From the cell containing the given text, extract its center point as (x, y) coordinate. 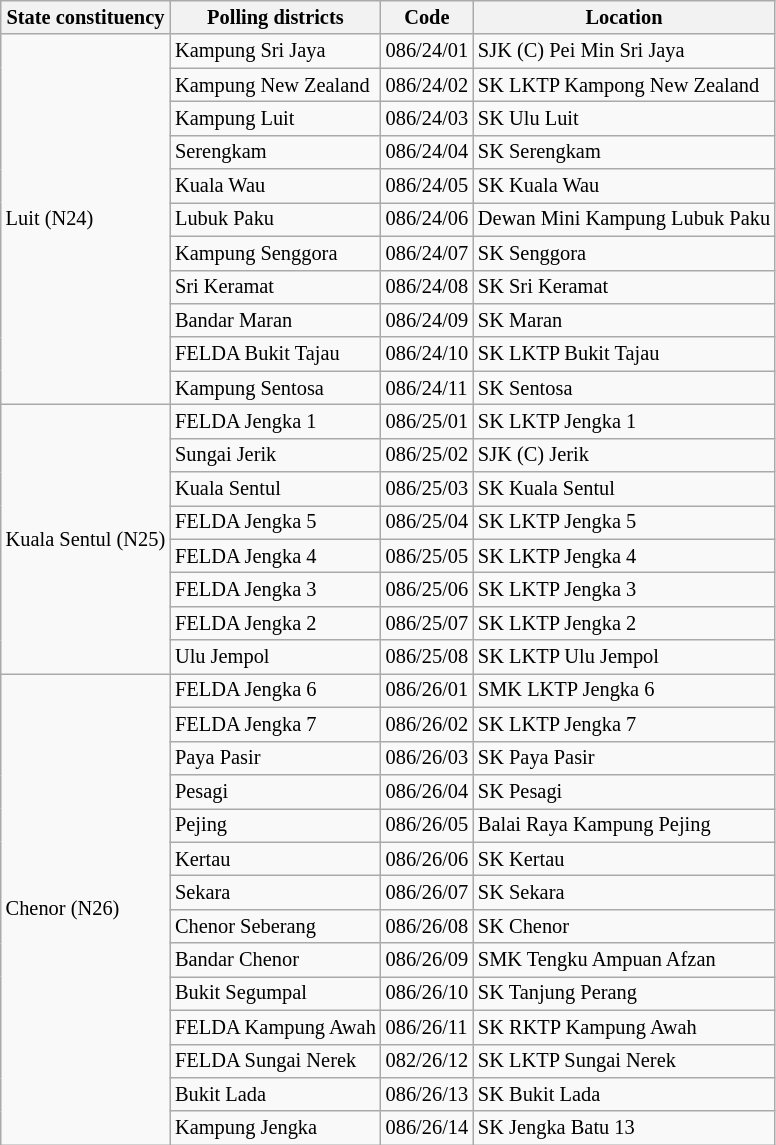
086/24/08 (427, 287)
SMK Tengku Ampuan Afzan (624, 960)
SK Jengka Batu 13 (624, 1128)
Kuala Sentul (N25) (86, 538)
State constituency (86, 17)
086/26/06 (427, 859)
086/25/04 (427, 522)
FELDA Jengka 4 (276, 556)
FELDA Jengka 7 (276, 724)
FELDA Jengka 3 (276, 589)
FELDA Sungai Nerek (276, 1061)
Kampung Sentosa (276, 388)
Polling districts (276, 17)
Sungai Jerik (276, 455)
SK Pesagi (624, 791)
Luit (N24) (86, 219)
Paya Pasir (276, 758)
SK Chenor (624, 926)
Location (624, 17)
FELDA Jengka 6 (276, 690)
086/24/11 (427, 388)
SK Maran (624, 320)
086/26/04 (427, 791)
Lubuk Paku (276, 219)
SK LKTP Jengka 2 (624, 623)
SK Sekara (624, 892)
086/26/11 (427, 1027)
FELDA Jengka 1 (276, 421)
086/24/09 (427, 320)
086/26/09 (427, 960)
Bukit Segumpal (276, 993)
SMK LKTP Jengka 6 (624, 690)
086/26/07 (427, 892)
SK Senggora (624, 253)
SK Kertau (624, 859)
SK RKTP Kampung Awah (624, 1027)
SK Bukit Lada (624, 1094)
086/25/02 (427, 455)
SK Paya Pasir (624, 758)
086/26/01 (427, 690)
086/24/05 (427, 186)
SJK (C) Jerik (624, 455)
086/24/04 (427, 152)
Kuala Sentul (276, 489)
SK Ulu Luit (624, 118)
086/26/05 (427, 825)
SK Sentosa (624, 388)
SK Kuala Sentul (624, 489)
086/24/03 (427, 118)
SJK (C) Pei Min Sri Jaya (624, 51)
SK LKTP Bukit Tajau (624, 354)
Chenor Seberang (276, 926)
086/25/08 (427, 657)
SK LKTP Kampong New Zealand (624, 85)
086/25/05 (427, 556)
Kampung Luit (276, 118)
FELDA Kampung Awah (276, 1027)
Dewan Mini Kampung Lubuk Paku (624, 219)
Kampung Senggora (276, 253)
086/26/13 (427, 1094)
086/24/10 (427, 354)
SK LKTP Jengka 5 (624, 522)
086/25/03 (427, 489)
SK Tanjung Perang (624, 993)
Bandar Chenor (276, 960)
Pejing (276, 825)
Kampung New Zealand (276, 85)
FELDA Jengka 2 (276, 623)
086/25/06 (427, 589)
Bukit Lada (276, 1094)
Sri Keramat (276, 287)
Balai Raya Kampung Pejing (624, 825)
Kampung Sri Jaya (276, 51)
Pesagi (276, 791)
086/26/14 (427, 1128)
Code (427, 17)
Serengkam (276, 152)
086/26/02 (427, 724)
Kuala Wau (276, 186)
SK LKTP Jengka 3 (624, 589)
Sekara (276, 892)
086/26/03 (427, 758)
Chenor (N26) (86, 908)
Ulu Jempol (276, 657)
SK Sri Keramat (624, 287)
086/24/07 (427, 253)
086/25/01 (427, 421)
Kertau (276, 859)
086/26/10 (427, 993)
FELDA Jengka 5 (276, 522)
SK LKTP Jengka 4 (624, 556)
SK LKTP Jengka 7 (624, 724)
086/24/01 (427, 51)
SK Serengkam (624, 152)
086/24/02 (427, 85)
086/24/06 (427, 219)
086/26/08 (427, 926)
Bandar Maran (276, 320)
SK LKTP Ulu Jempol (624, 657)
SK Kuala Wau (624, 186)
SK LKTP Jengka 1 (624, 421)
Kampung Jengka (276, 1128)
SK LKTP Sungai Nerek (624, 1061)
086/25/07 (427, 623)
FELDA Bukit Tajau (276, 354)
082/26/12 (427, 1061)
